Scan for the cell matching the given text and deliver its (X, Y) coordinate at center. 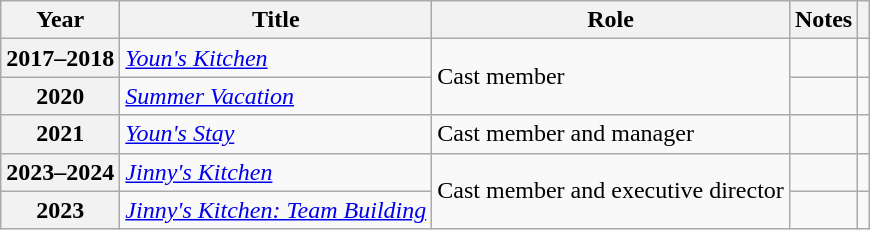
2023–2024 (60, 172)
Cast member and executive director (611, 191)
2023 (60, 210)
Youn's Kitchen (276, 58)
Year (60, 20)
Cast member and manager (611, 134)
2020 (60, 96)
Cast member (611, 77)
Notes (823, 20)
2021 (60, 134)
Jinny's Kitchen: Team Building (276, 210)
Jinny's Kitchen (276, 172)
Summer Vacation (276, 96)
Role (611, 20)
Title (276, 20)
Youn's Stay (276, 134)
2017–2018 (60, 58)
